Return [X, Y] of the center of cell containing provided text 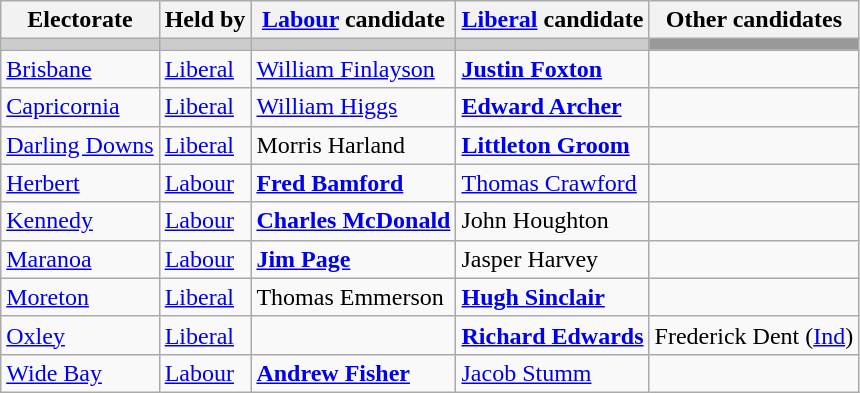
Hugh Sinclair [552, 297]
Oxley [80, 335]
Moreton [80, 297]
Morris Harland [354, 145]
Andrew Fisher [354, 373]
Frederick Dent (Ind) [754, 335]
Herbert [80, 183]
Held by [205, 20]
Maranoa [80, 259]
Jacob Stumm [552, 373]
Fred Bamford [354, 183]
Brisbane [80, 69]
Thomas Emmerson [354, 297]
Wide Bay [80, 373]
John Houghton [552, 221]
Other candidates [754, 20]
Richard Edwards [552, 335]
Jim Page [354, 259]
Thomas Crawford [552, 183]
William Finlayson [354, 69]
Liberal candidate [552, 20]
Edward Archer [552, 107]
Littleton Groom [552, 145]
Darling Downs [80, 145]
Charles McDonald [354, 221]
Capricornia [80, 107]
Electorate [80, 20]
Jasper Harvey [552, 259]
Labour candidate [354, 20]
Justin Foxton [552, 69]
William Higgs [354, 107]
Kennedy [80, 221]
